Locate the cell with the specified text and output its [X, Y] center coordinate. 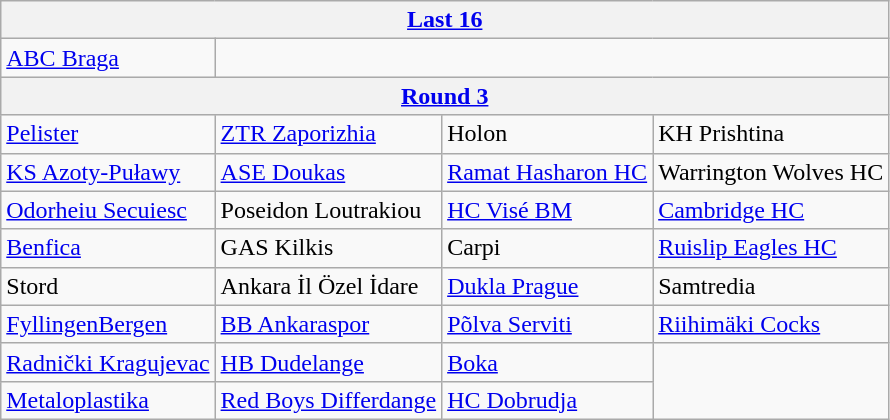
ASE Doukas [328, 172]
FyllingenBergen [108, 324]
HB Dudelange [328, 362]
Dukla Prague [548, 286]
Benfica [108, 248]
Pelister [108, 134]
ZTR Zaporizhia [328, 134]
GAS Kilkis [328, 248]
BB Ankaraspor [328, 324]
Red Boys Differdange [328, 400]
Riihimäki Cocks [771, 324]
Samtredia [771, 286]
Radnički Kragujevac [108, 362]
HC Visé BM [548, 210]
Stord [108, 286]
Cambridge HC [771, 210]
KH Prishtina [771, 134]
Ramat Hasharon HC [548, 172]
Odorheiu Secuiesc [108, 210]
Boka [548, 362]
Ruislip Eagles HC [771, 248]
Last 16 [445, 20]
Poseidon Loutrakiou [328, 210]
Metaloplastika [108, 400]
Ankara İl Özel İdare [328, 286]
ABC Braga [108, 58]
Holon [548, 134]
Carpi [548, 248]
Põlva Serviti [548, 324]
HC Dobrudja [548, 400]
Round 3 [445, 96]
Warrington Wolves HC [771, 172]
KS Azoty-Puławy [108, 172]
